Capture the cell that displays the provided text and extract its [X, Y] central coordinate. 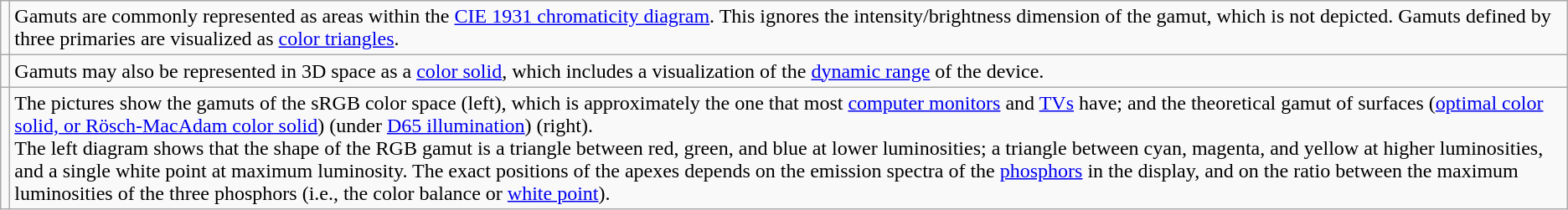
Gamuts may also be represented in 3D space as a color solid, which includes a visualization of the dynamic range of the device. [789, 71]
